From the cell containing the given text, extract its center point as (X, Y) coordinate. 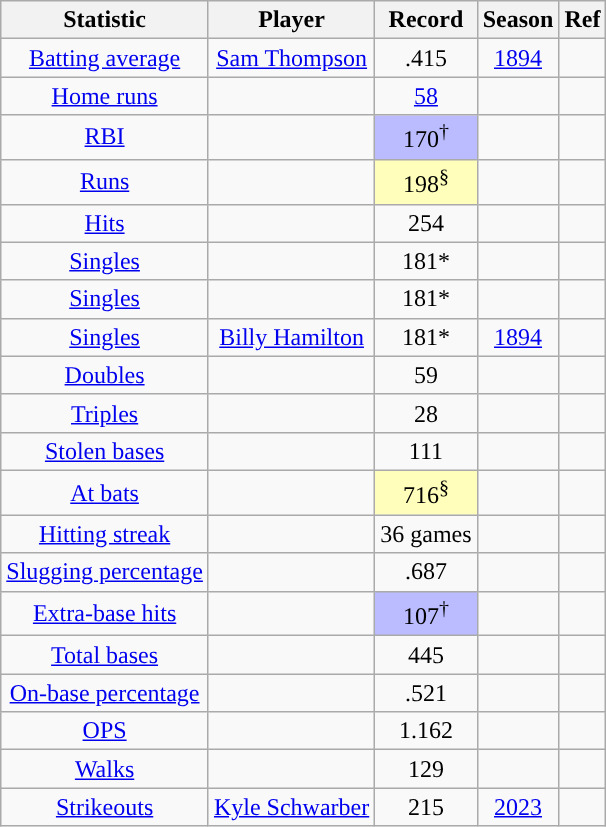
Statistic (105, 20)
Player (291, 20)
Ref (582, 20)
Hitting streak (105, 534)
Home runs (105, 96)
Batting average (105, 58)
Total bases (105, 655)
Record (426, 20)
129 (426, 769)
Strikeouts (105, 807)
Triples (105, 413)
On-base percentage (105, 693)
111 (426, 451)
Billy Hamilton (291, 337)
OPS (105, 731)
170† (426, 138)
Season (518, 20)
215 (426, 807)
445 (426, 655)
716§ (426, 492)
36 games (426, 534)
.415 (426, 58)
.521 (426, 693)
Runs (105, 182)
58 (426, 96)
At bats (105, 492)
.687 (426, 572)
254 (426, 223)
Doubles (105, 375)
198§ (426, 182)
Sam Thompson (291, 58)
Slugging percentage (105, 572)
28 (426, 413)
Walks (105, 769)
107† (426, 614)
59 (426, 375)
2023 (518, 807)
1.162 (426, 731)
Stolen bases (105, 451)
Extra-base hits (105, 614)
Hits (105, 223)
RBI (105, 138)
Kyle Schwarber (291, 807)
